Return the [X, Y] coordinate for the center point of the cell that contains the specified text.  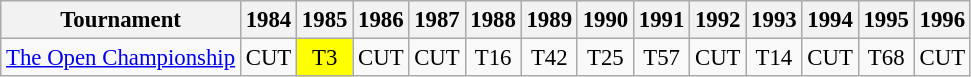
1990 [605, 20]
1988 [493, 20]
1984 [268, 20]
T16 [493, 58]
1992 [718, 20]
T3 [325, 58]
T42 [549, 58]
1991 [661, 20]
1985 [325, 20]
1993 [774, 20]
1987 [437, 20]
1986 [381, 20]
T57 [661, 58]
T14 [774, 58]
1995 [886, 20]
1996 [942, 20]
1989 [549, 20]
T68 [886, 58]
1994 [830, 20]
The Open Championship [121, 58]
T25 [605, 58]
Tournament [121, 20]
